Pinpoint the cell where the given text exists, returning its (x, y) midpoint coordinate. 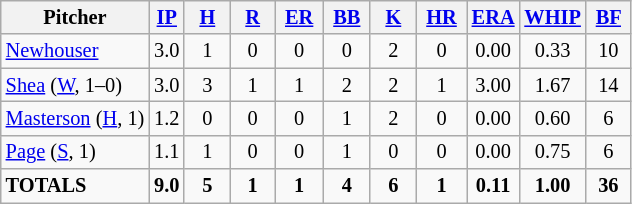
Page (S, 1) (75, 152)
1.67 (552, 85)
K (393, 17)
ER (299, 17)
Shea (W, 1–0) (75, 85)
0.60 (552, 118)
3 (207, 85)
3.00 (494, 85)
R (252, 17)
BB (346, 17)
0.75 (552, 152)
14 (608, 85)
IP (166, 17)
Masterson (H, 1) (75, 118)
TOTALS (75, 186)
ERA (494, 17)
1.1 (166, 152)
10 (608, 51)
36 (608, 186)
9.0 (166, 186)
WHIP (552, 17)
H (207, 17)
0.33 (552, 51)
4 (346, 186)
Newhouser (75, 51)
Pitcher (75, 17)
1.2 (166, 118)
BF (608, 17)
1.00 (552, 186)
0.11 (494, 186)
HR (441, 17)
5 (207, 186)
